Provide the (x, y) coordinate of the cell's center where the given text is located.  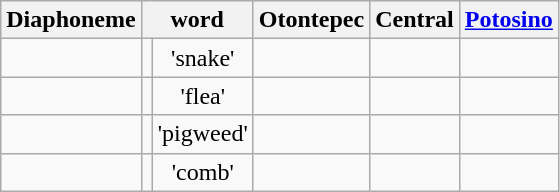
Potosino (508, 20)
'snake' (202, 58)
word (197, 20)
Central (415, 20)
'comb' (202, 172)
Diaphoneme (71, 20)
'flea' (202, 96)
'pigweed' (202, 134)
Otontepec (311, 20)
